Locate the cell with the specified text and output its (X, Y) center coordinate. 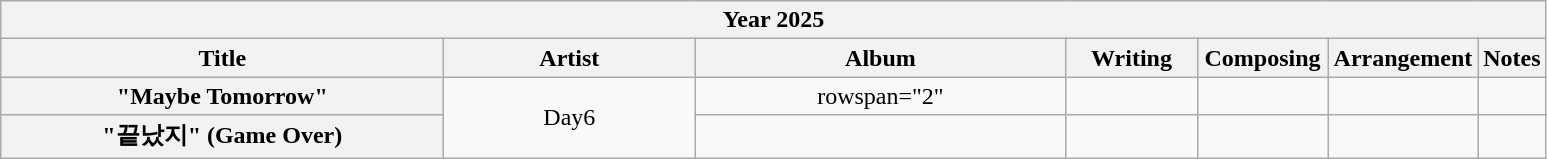
Artist (570, 58)
Album (880, 58)
Notes (1512, 58)
Arrangement (1403, 58)
Composing (1262, 58)
rowspan="2" (880, 96)
Year 2025 (774, 20)
Writing (1132, 58)
"끝났지" (Game Over) (222, 136)
Day6 (570, 118)
"Maybe Tomorrow" (222, 96)
Title (222, 58)
